Capture the cell that displays the provided text and extract its (X, Y) central coordinate. 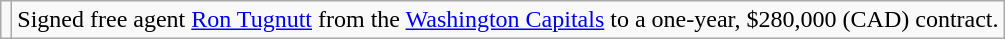
Signed free agent Ron Tugnutt from the Washington Capitals to a one-year, $280,000 (CAD) contract. (508, 20)
